Find where the given text appears and provide that cell's center as [X, Y] coordinate. 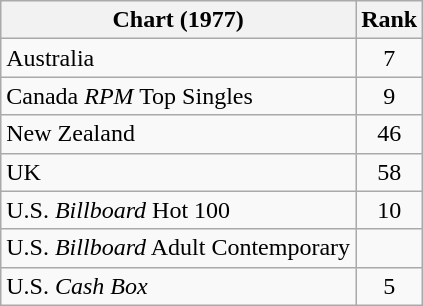
7 [390, 58]
U.S. Billboard Hot 100 [178, 210]
5 [390, 286]
New Zealand [178, 134]
46 [390, 134]
9 [390, 96]
Chart (1977) [178, 20]
10 [390, 210]
UK [178, 172]
Australia [178, 58]
Rank [390, 20]
U.S. Cash Box [178, 286]
U.S. Billboard Adult Contemporary [178, 248]
Canada RPM Top Singles [178, 96]
58 [390, 172]
